Provide the [X, Y] coordinate of the cell's center where the given text is located.  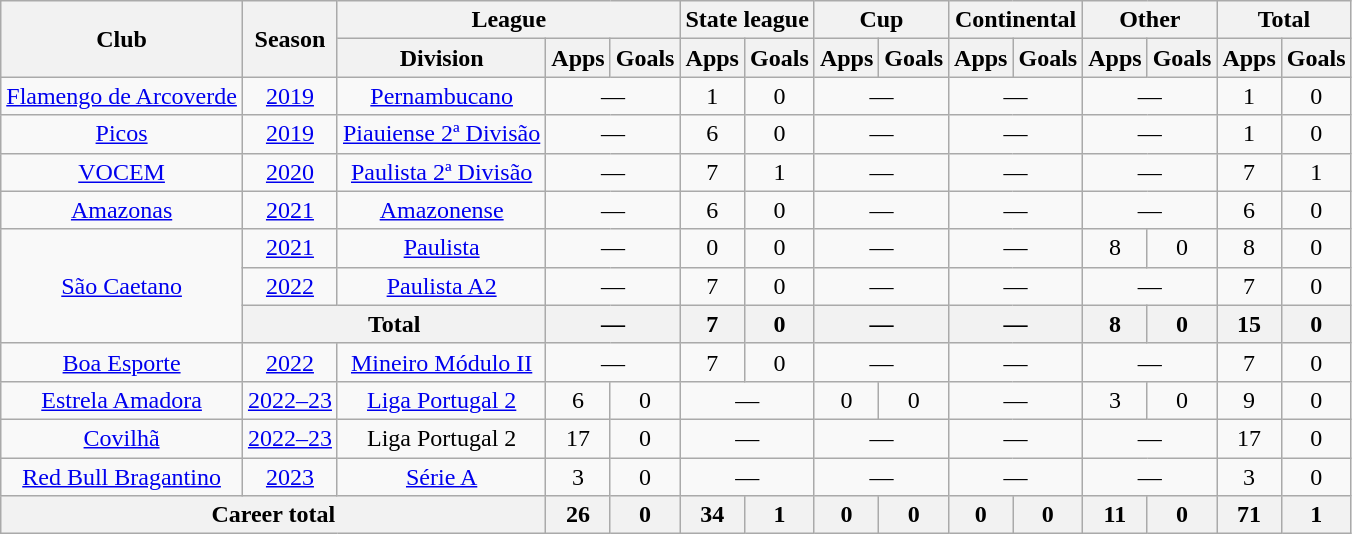
Paulista 2ª Divisão [441, 172]
71 [1249, 515]
Picos [122, 134]
34 [712, 515]
2020 [290, 172]
Continental [1016, 20]
Red Bull Bragantino [122, 477]
Boa Esporte [122, 362]
Flamengo de Arcoverde [122, 96]
Covilhã [122, 438]
Piauiense 2ª Divisão [441, 134]
11 [1115, 515]
Mineiro Módulo II [441, 362]
State league [747, 20]
Other [1150, 20]
Club [122, 39]
2023 [290, 477]
São Caetano [122, 286]
Career total [274, 515]
VOCEM [122, 172]
Amazonense [441, 210]
Paulista [441, 248]
Estrela Amadora [122, 400]
Cup [881, 20]
League [508, 20]
Pernambucano [441, 96]
Série A [441, 477]
26 [578, 515]
9 [1249, 400]
Season [290, 39]
Division [441, 58]
Paulista A2 [441, 286]
15 [1249, 324]
Amazonas [122, 210]
